From the cell containing the given text, extract its center point as [x, y] coordinate. 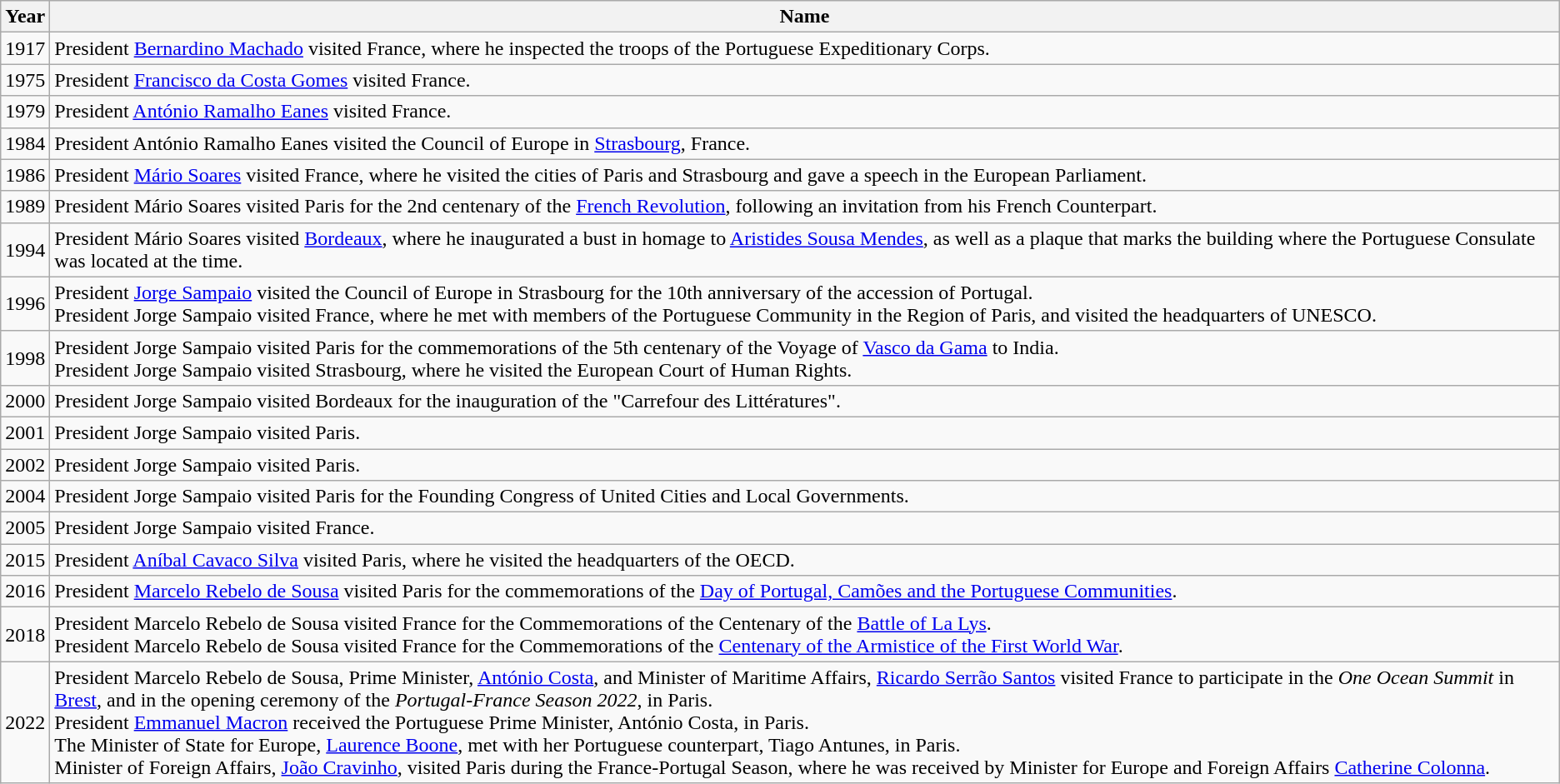
1996 [25, 303]
2005 [25, 528]
2016 [25, 592]
President Jorge Sampaio visited Bordeaux for the inauguration of the "Carrefour des Littératures". [805, 401]
President Aníbal Cavaco Silva visited Paris, where he visited the headquarters of the OECD. [805, 560]
1979 [25, 112]
Year [25, 17]
President Marcelo Rebelo de Sousa visited Paris for the commemorations of the Day of Portugal, Camões and the Portuguese Communities. [805, 592]
President Jorge Sampaio visited France. [805, 528]
President Mário Soares visited Paris for the 2nd centenary of the French Revolution, following an invitation from his French Counterpart. [805, 207]
2022 [25, 722]
1998 [25, 358]
1984 [25, 143]
1917 [25, 48]
Name [805, 17]
President António Ramalho Eanes visited the Council of Europe in Strasbourg, France. [805, 143]
1986 [25, 175]
2001 [25, 432]
President Bernardino Machado visited France, where he inspected the troops of the Portuguese Expeditionary Corps. [805, 48]
President Francisco da Costa Gomes visited France. [805, 80]
2002 [25, 464]
1994 [25, 250]
1989 [25, 207]
President Mário Soares visited France, where he visited the cities of Paris and Strasbourg and gave a speech in the European Parliament. [805, 175]
2018 [25, 635]
President António Ramalho Eanes visited France. [805, 112]
1975 [25, 80]
2004 [25, 497]
2000 [25, 401]
2015 [25, 560]
President Jorge Sampaio visited Paris for the Founding Congress of United Cities and Local Governments. [805, 497]
